Provide the (x, y) coordinate of the cell's center where the given text is located.  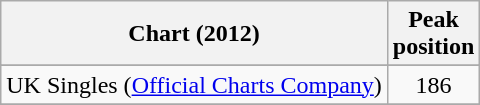
Peakposition (433, 34)
Chart (2012) (194, 34)
186 (433, 85)
UK Singles (Official Charts Company) (194, 85)
